Locate the cell with the specified text and output its (X, Y) center coordinate. 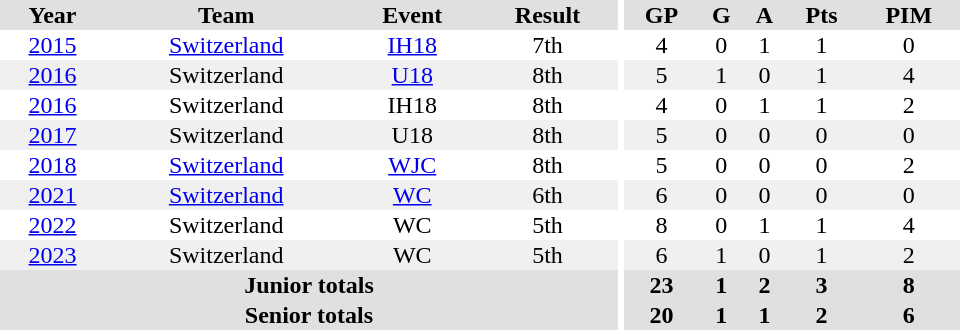
PIM (909, 15)
20 (662, 315)
2021 (52, 195)
2017 (52, 135)
6th (548, 195)
3 (821, 285)
Result (548, 15)
G (722, 15)
2015 (52, 45)
WJC (412, 165)
Pts (821, 15)
2018 (52, 165)
23 (662, 285)
A (765, 15)
Year (52, 15)
2023 (52, 255)
Junior totals (309, 285)
GP (662, 15)
7th (548, 45)
2022 (52, 225)
Senior totals (309, 315)
Team (226, 15)
Event (412, 15)
